From the cell containing the given text, extract its center point as (x, y) coordinate. 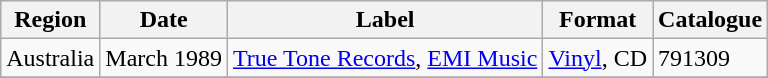
Date (164, 20)
791309 (710, 58)
Region (50, 20)
True Tone Records, EMI Music (386, 58)
Label (386, 20)
Catalogue (710, 20)
March 1989 (164, 58)
Vinyl, CD (598, 58)
Format (598, 20)
Australia (50, 58)
